Locate the cell with the specified text and output its (X, Y) center coordinate. 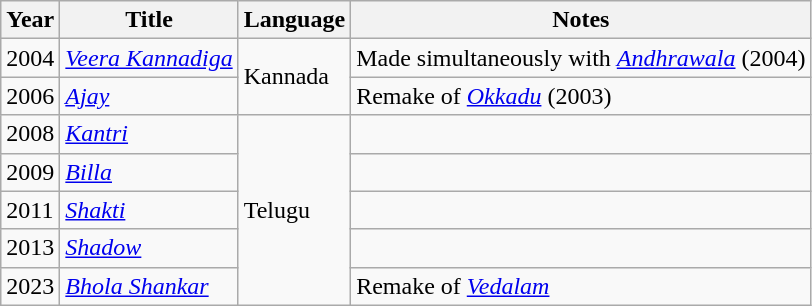
Veera Kannadiga (149, 58)
2006 (30, 96)
2008 (30, 134)
Remake of Vedalam (581, 286)
Title (149, 20)
2013 (30, 248)
Made simultaneously with Andhrawala (2004) (581, 58)
Shakti (149, 210)
Billa (149, 172)
Shadow (149, 248)
2009 (30, 172)
Year (30, 20)
Language (294, 20)
Remake of Okkadu (2003) (581, 96)
2023 (30, 286)
2004 (30, 58)
Kantri (149, 134)
Kannada (294, 77)
Notes (581, 20)
Ajay (149, 96)
Telugu (294, 210)
2011 (30, 210)
Bhola Shankar (149, 286)
